For the text-containing cell, return its midpoint in (X, Y) coordinate format. 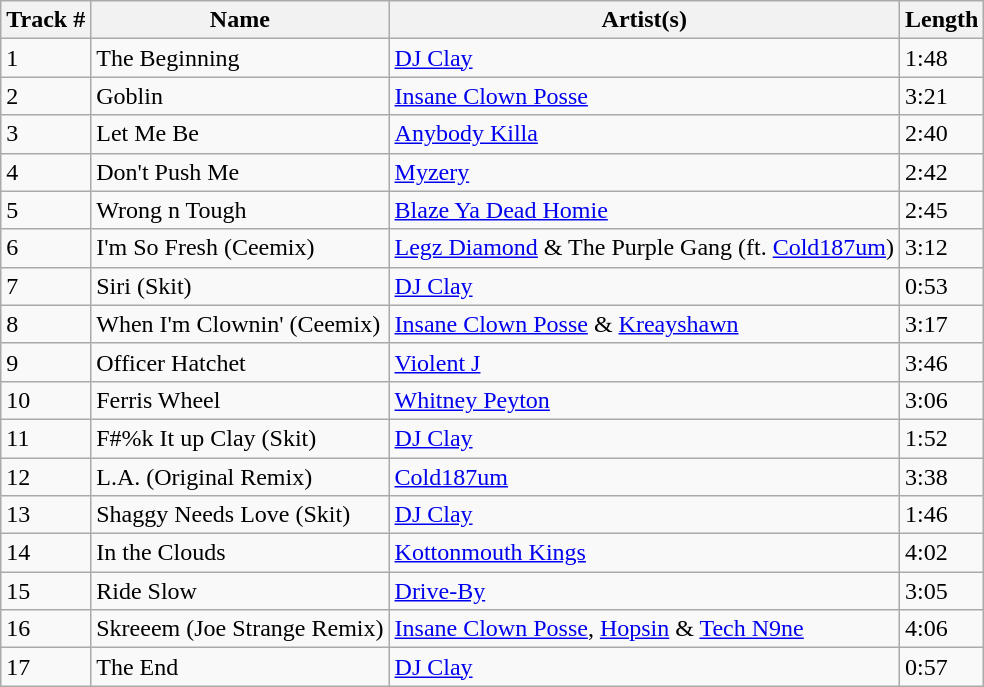
12 (46, 477)
Track # (46, 20)
Insane Clown Posse & Kreayshawn (644, 324)
When I'm Clownin' (Ceemix) (240, 324)
10 (46, 400)
0:53 (942, 286)
3:17 (942, 324)
Drive-By (644, 591)
The End (240, 667)
2:42 (942, 172)
Length (942, 20)
Ride Slow (240, 591)
I'm So Fresh (Ceemix) (240, 248)
Shaggy Needs Love (Skit) (240, 515)
4:06 (942, 629)
1:48 (942, 58)
3 (46, 134)
Anybody Killa (644, 134)
Officer Hatchet (240, 362)
7 (46, 286)
Insane Clown Posse, Hopsin & Tech N9ne (644, 629)
0:57 (942, 667)
3:38 (942, 477)
3:46 (942, 362)
Skreeem (Joe Strange Remix) (240, 629)
Whitney Peyton (644, 400)
14 (46, 553)
Insane Clown Posse (644, 96)
Name (240, 20)
Ferris Wheel (240, 400)
1:52 (942, 438)
Don't Push Me (240, 172)
4 (46, 172)
15 (46, 591)
Goblin (240, 96)
3:12 (942, 248)
6 (46, 248)
2:45 (942, 210)
3:05 (942, 591)
3:06 (942, 400)
11 (46, 438)
Let Me Be (240, 134)
9 (46, 362)
Blaze Ya Dead Homie (644, 210)
1:46 (942, 515)
3:21 (942, 96)
2:40 (942, 134)
2 (46, 96)
Kottonmouth Kings (644, 553)
5 (46, 210)
The Beginning (240, 58)
Siri (Skit) (240, 286)
Cold187um (644, 477)
Wrong n Tough (240, 210)
1 (46, 58)
Legz Diamond & The Purple Gang (ft. Cold187um) (644, 248)
Artist(s) (644, 20)
4:02 (942, 553)
13 (46, 515)
In the Clouds (240, 553)
Violent J (644, 362)
L.A. (Original Remix) (240, 477)
F#%k It up Clay (Skit) (240, 438)
16 (46, 629)
17 (46, 667)
Myzery (644, 172)
8 (46, 324)
